Determine the [X, Y] coordinate at the center of the cell enclosing the given text.  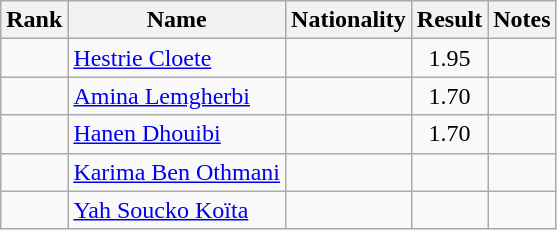
Amina Lemgherbi [177, 96]
Yah Soucko Koïta [177, 210]
Karima Ben Othmani [177, 172]
Hestrie Cloete [177, 58]
Notes [522, 20]
1.95 [449, 58]
Nationality [349, 20]
Hanen Dhouibi [177, 134]
Rank [34, 20]
Name [177, 20]
Result [449, 20]
